Extract the (x, y) coordinate from the center of the cell holding the provided text.  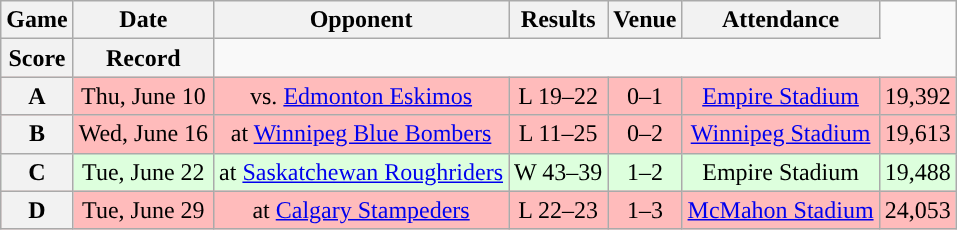
B (37, 134)
A (37, 96)
Winnipeg Stadium (780, 134)
Record (143, 58)
Score (37, 58)
Tue, June 29 (143, 210)
Opponent (362, 20)
C (37, 172)
at Winnipeg Blue Bombers (362, 134)
vs. Edmonton Eskimos (362, 96)
W 43–39 (558, 172)
19,392 (918, 96)
L 19–22 (558, 96)
Thu, June 10 (143, 96)
at Calgary Stampeders (362, 210)
19,488 (918, 172)
Attendance (780, 20)
19,613 (918, 134)
Results (558, 20)
24,053 (918, 210)
0–1 (645, 96)
Date (143, 20)
D (37, 210)
Tue, June 22 (143, 172)
McMahon Stadium (780, 210)
1–2 (645, 172)
0–2 (645, 134)
1–3 (645, 210)
Wed, June 16 (143, 134)
at Saskatchewan Roughriders (362, 172)
L 11–25 (558, 134)
L 22–23 (558, 210)
Venue (645, 20)
Game (37, 20)
